For the text-containing cell, return its midpoint in [x, y] coordinate format. 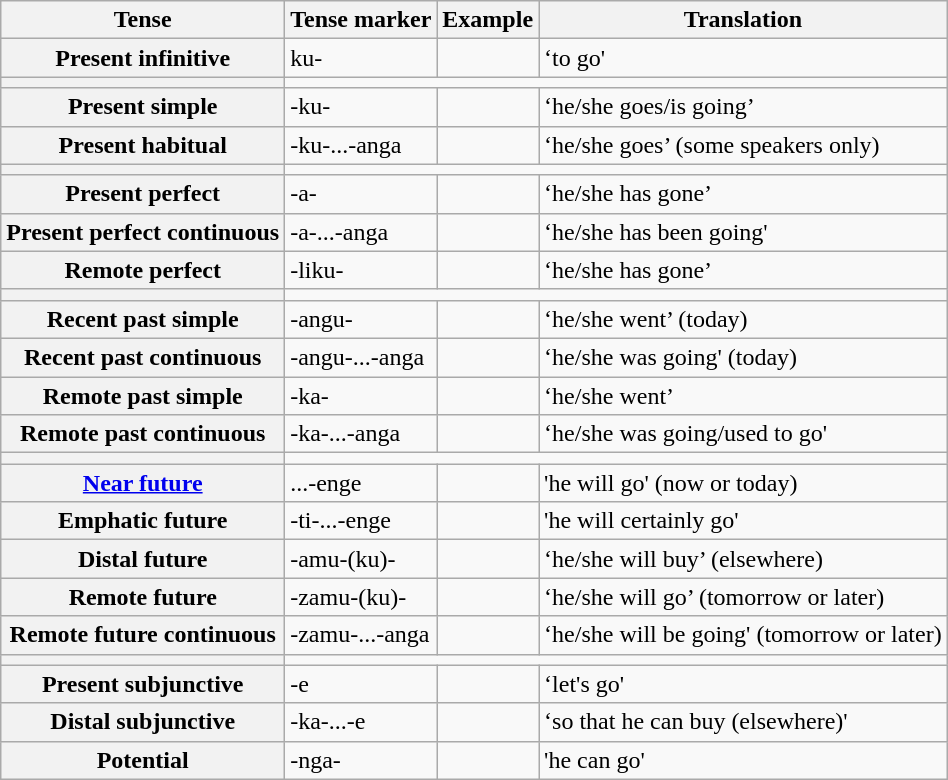
‘he/she goes/is going’ [744, 107]
Present perfect continuous [143, 232]
‘he/she will buy’ (elsewhere) [744, 559]
‘he/she went’ (today) [744, 319]
Remote past simple [143, 395]
'he will go' (now or today) [744, 483]
Present perfect [143, 194]
-amu-(ku)- [361, 559]
‘so that he can buy (elsewhere)' [744, 722]
Distal future [143, 559]
‘he/she went’ [744, 395]
Potential [143, 760]
‘to go' [744, 58]
ku- [361, 58]
Recent past continuous [143, 357]
Present simple [143, 107]
'he will certainly go' [744, 521]
‘he/she goes’ (some speakers only) [744, 145]
Near future [143, 483]
‘he/she will be going' (tomorrow or later) [744, 635]
Tense marker [361, 20]
-nga- [361, 760]
Emphatic future [143, 521]
-e [361, 684]
Remote future continuous [143, 635]
-zamu-(ku)- [361, 597]
-ka-...-anga [361, 434]
‘he/she was going/used to go' [744, 434]
-a- [361, 194]
Distal subjunctive [143, 722]
‘he/she will go’ (tomorrow or later) [744, 597]
Present subjunctive [143, 684]
-ku- [361, 107]
Tense [143, 20]
Remote future [143, 597]
Present habitual [143, 145]
'he can go' [744, 760]
-angu- [361, 319]
-zamu-...-anga [361, 635]
‘he/she was going' (today) [744, 357]
-liku- [361, 270]
Remote past continuous [143, 434]
-ka- [361, 395]
-a-...-anga [361, 232]
Present infinitive [143, 58]
-ti-...-enge [361, 521]
...-enge [361, 483]
‘let's go' [744, 684]
‘he/she has been going' [744, 232]
-ka-...-e [361, 722]
-angu-...-anga [361, 357]
Recent past simple [143, 319]
-ku-...-anga [361, 145]
Translation [744, 20]
Remote perfect [143, 270]
Example [488, 20]
